Scan for the cell matching the given text and deliver its [x, y] coordinate at center. 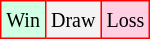
Win [24, 20]
Loss [126, 20]
Draw [72, 20]
